Find where the given text appears and provide that cell's center as [X, Y] coordinate. 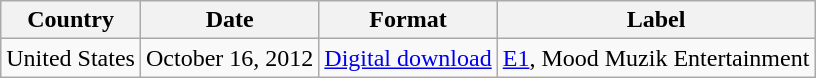
October 16, 2012 [229, 58]
Date [229, 20]
Label [656, 20]
Country [71, 20]
Format [408, 20]
Digital download [408, 58]
E1, Mood Muzik Entertainment [656, 58]
United States [71, 58]
